Locate the cell with the specified text and output its [x, y] center coordinate. 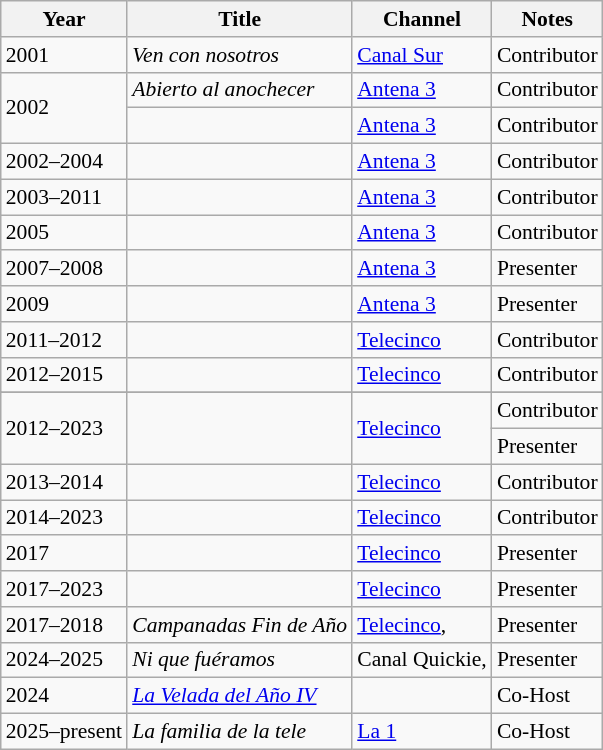
2005 [64, 233]
La familia de la tele [240, 732]
2024 [64, 696]
Telecinco, [422, 625]
2025–present [64, 732]
2003–2011 [64, 197]
Ni que fuéramos [240, 660]
Canal Quickie, [422, 660]
La 1 [422, 732]
Channel [422, 19]
Year [64, 19]
2017–2018 [64, 625]
La Velada del Año IV [240, 696]
2002 [64, 108]
2009 [64, 304]
Ven con nosotros [240, 55]
Campanadas Fin de Año [240, 625]
2024–2025 [64, 660]
2002–2004 [64, 162]
2017 [64, 554]
2011–2012 [64, 340]
Notes [548, 19]
2001 [64, 55]
2012–2023 [64, 428]
2017–2023 [64, 589]
2012–2015 [64, 375]
2013–2014 [64, 482]
2014–2023 [64, 518]
2007–2008 [64, 269]
Title [240, 19]
Abierto al anochecer [240, 90]
Canal Sur [422, 55]
